For the text-containing cell, return its midpoint in [X, Y] coordinate format. 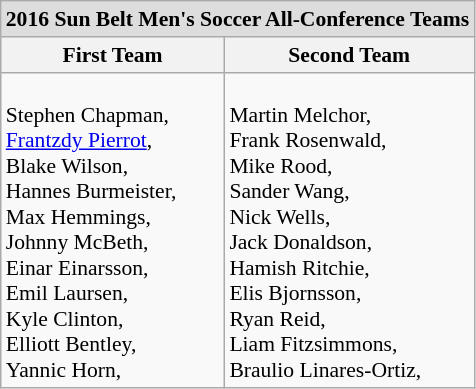
Second Team [349, 55]
2016 Sun Belt Men's Soccer All-Conference Teams [238, 19]
First Team [113, 55]
